Pinpoint the cell where the given text exists, returning its (X, Y) midpoint coordinate. 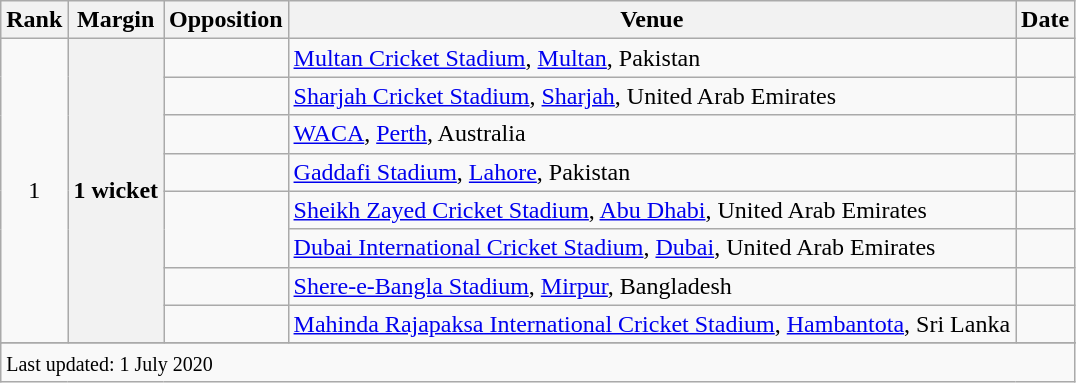
Multan Cricket Stadium, Multan, Pakistan (652, 58)
1 wicket (116, 191)
Date (1046, 20)
Sheikh Zayed Cricket Stadium, Abu Dhabi, United Arab Emirates (652, 210)
Venue (652, 20)
Opposition (226, 20)
Last updated: 1 July 2020 (538, 362)
Dubai International Cricket Stadium, Dubai, United Arab Emirates (652, 248)
Mahinda Rajapaksa International Cricket Stadium, Hambantota, Sri Lanka (652, 324)
Gaddafi Stadium, Lahore, Pakistan (652, 172)
Sharjah Cricket Stadium, Sharjah, United Arab Emirates (652, 96)
Rank (34, 20)
WACA, Perth, Australia (652, 134)
1 (34, 191)
Margin (116, 20)
Shere-e-Bangla Stadium, Mirpur, Bangladesh (652, 286)
